For the text-containing cell, return its midpoint in (X, Y) coordinate format. 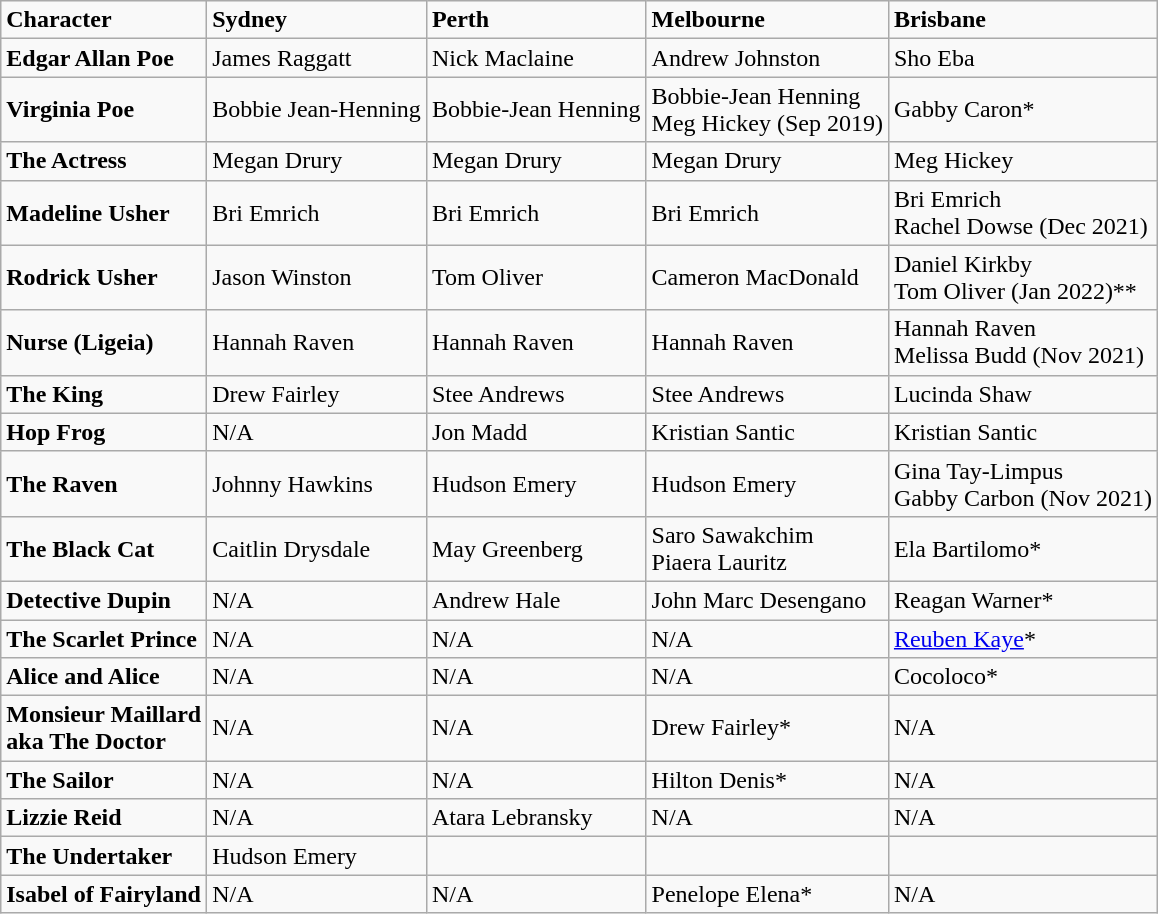
The Raven (104, 484)
Meg Hickey (1022, 161)
Atara Lebransky (536, 818)
James Raggatt (317, 58)
The Black Cat (104, 548)
Andrew Hale (536, 600)
Andrew Johnston (767, 58)
May Greenberg (536, 548)
Cameron MacDonald (767, 278)
Saro SawakchimPiaera Lauritz (767, 548)
Tom Oliver (536, 278)
Jason Winston (317, 278)
John Marc Desengano (767, 600)
Sydney (317, 20)
Caitlin Drysdale (317, 548)
Reuben Kaye* (1022, 639)
Gabby Caron* (1022, 110)
Monsieur Maillardaka The Doctor (104, 728)
Drew Fairley* (767, 728)
Character (104, 20)
Penelope Elena* (767, 894)
The King (104, 394)
Bobbie-Jean HenningMeg Hickey (Sep 2019) (767, 110)
Virginia Poe (104, 110)
Bobbie Jean-Henning (317, 110)
Drew Fairley (317, 394)
Lizzie Reid (104, 818)
The Scarlet Prince (104, 639)
Hilton Denis* (767, 780)
Hop Frog (104, 432)
Melbourne (767, 20)
Edgar Allan Poe (104, 58)
The Actress (104, 161)
Rodrick Usher (104, 278)
Lucinda Shaw (1022, 394)
Sho Eba (1022, 58)
Perth (536, 20)
Daniel KirkbyTom Oliver (Jan 2022)** (1022, 278)
Gina Tay-LimpusGabby Carbon (Nov 2021) (1022, 484)
Bri EmrichRachel Dowse (Dec 2021) (1022, 212)
Bobbie-Jean Henning (536, 110)
Reagan Warner* (1022, 600)
The Undertaker (104, 856)
Isabel of Fairyland (104, 894)
Madeline Usher (104, 212)
The Sailor (104, 780)
Nick Maclaine (536, 58)
Alice and Alice (104, 677)
Brisbane (1022, 20)
Hannah RavenMelissa Budd (Nov 2021) (1022, 342)
Nurse (Ligeia) (104, 342)
Johnny Hawkins (317, 484)
Detective Dupin (104, 600)
Ela Bartilomo* (1022, 548)
Jon Madd (536, 432)
Cocoloco* (1022, 677)
